Return [x, y] of the center of cell containing provided text 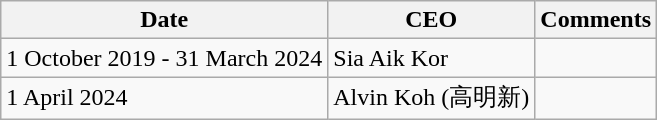
CEO [432, 20]
1 April 2024 [164, 98]
Alvin Koh (高明新) [432, 98]
Sia Aik Kor [432, 58]
Comments [596, 20]
Date [164, 20]
1 October 2019 - 31 March 2024 [164, 58]
